Search for the cell housing the specified text and yield its (X, Y) center coordinate. 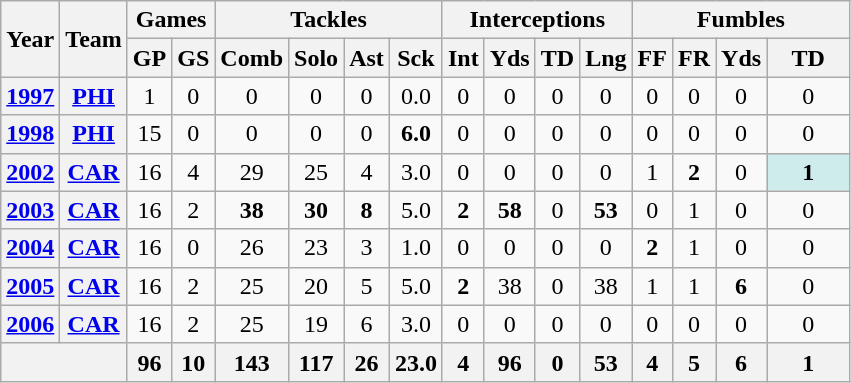
2003 (30, 210)
2004 (30, 248)
1.0 (416, 248)
Fumbles (741, 20)
0.0 (416, 96)
Solo (316, 58)
15 (149, 134)
10 (194, 362)
23.0 (416, 362)
Comb (252, 58)
FR (694, 58)
3 (367, 248)
GP (149, 58)
20 (316, 286)
30 (316, 210)
1998 (30, 134)
2002 (30, 172)
8 (367, 210)
143 (252, 362)
Sck (416, 58)
GS (194, 58)
Team (94, 39)
Ast (367, 58)
58 (510, 210)
6.0 (416, 134)
Tackles (329, 20)
1997 (30, 96)
19 (316, 324)
Year (30, 39)
23 (316, 248)
2006 (30, 324)
Interceptions (537, 20)
29 (252, 172)
117 (316, 362)
Games (170, 20)
FF (652, 58)
Lng (606, 58)
Int (463, 58)
2005 (30, 286)
